Provide the (x, y) coordinate of the cell's center where the given text is located.  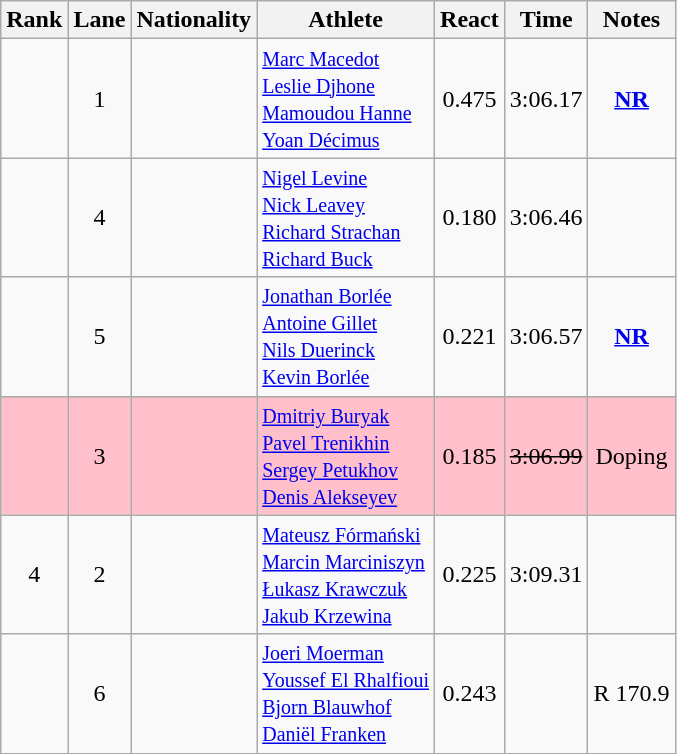
3:09.31 (546, 574)
3 (100, 456)
0.221 (470, 336)
0.180 (470, 218)
1 (100, 98)
3:06.17 (546, 98)
Notes (632, 20)
Nationality (194, 20)
2 (100, 574)
6 (100, 694)
3:06.46 (546, 218)
Athlete (346, 20)
React (470, 20)
Marc MacedotLeslie DjhoneMamoudou HanneYoan Décimus (346, 98)
Doping (632, 456)
Time (546, 20)
0.475 (470, 98)
Dmitriy BuryakPavel TrenikhinSergey PetukhovDenis Alekseyev (346, 456)
R 170.9 (632, 694)
0.225 (470, 574)
Lane (100, 20)
Rank (34, 20)
Nigel LevineNick LeaveyRichard StrachanRichard Buck (346, 218)
0.243 (470, 694)
Joeri MoermanYoussef El RhalfiouiBjorn BlauwhofDaniël Franken (346, 694)
3:06.99 (546, 456)
5 (100, 336)
Jonathan BorléeAntoine GilletNils DuerinckKevin Borlée (346, 336)
3:06.57 (546, 336)
0.185 (470, 456)
Mateusz FórmańskiMarcin MarciniszynŁukasz KrawczukJakub Krzewina (346, 574)
